Scan for the cell matching the given text and deliver its [x, y] coordinate at center. 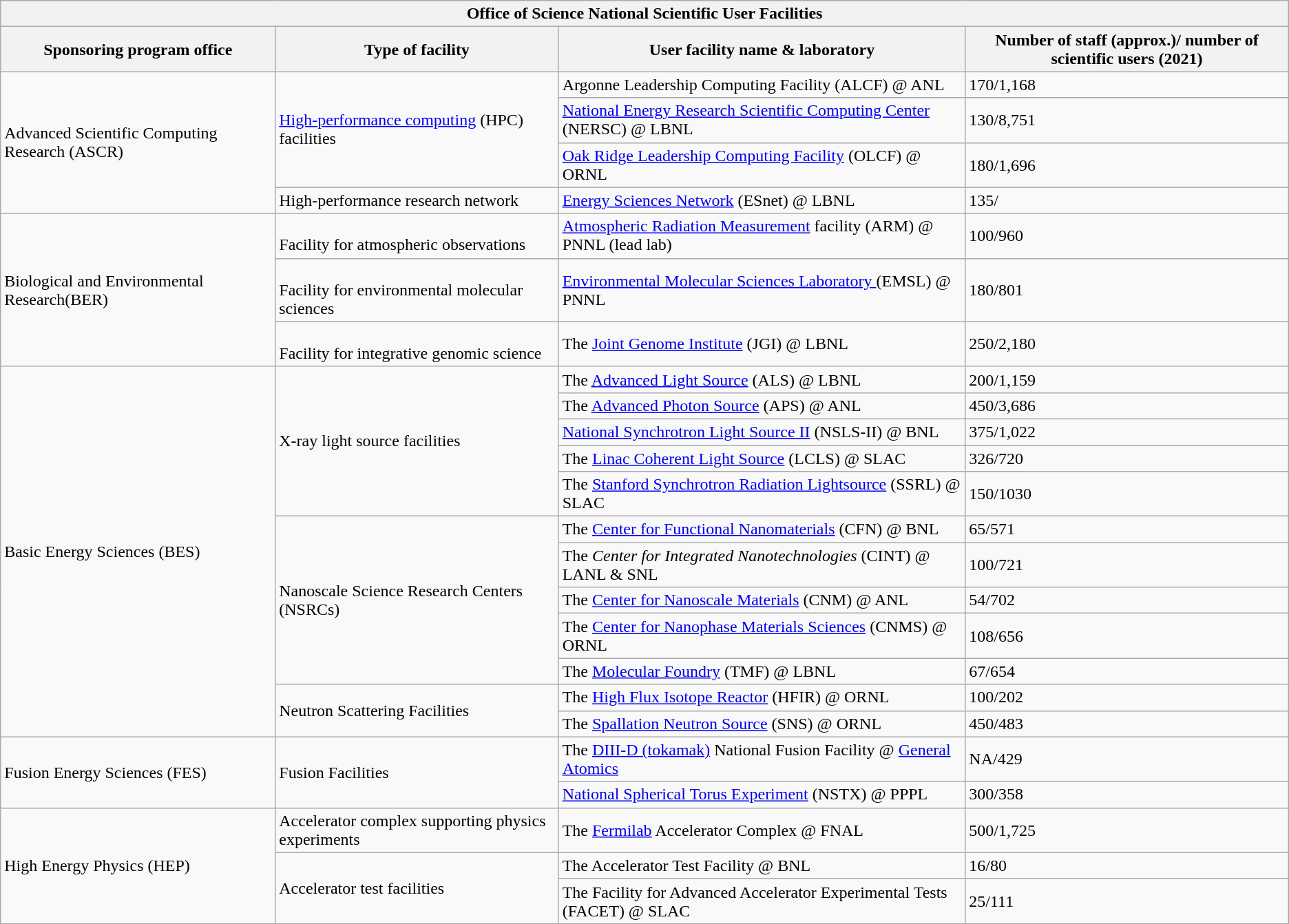
Atmospheric Radiation Measurement facility (ARM) @ PNNL (lead lab) [762, 235]
250/2,180 [1126, 344]
Facility for environmental molecular sciences [417, 290]
Biological and Environmental Research(BER) [138, 290]
Advanced Scientific Computing Research (ASCR) [138, 143]
X-ray light source facilities [417, 441]
326/720 [1126, 458]
The Center for Nanophase Materials Sciences (CNMS) @ ORNL [762, 636]
Oak Ridge Leadership Computing Facility (OLCF) @ ORNL [762, 165]
180/1,696 [1126, 165]
130/8,751 [1126, 120]
Nanoscale Science Research Centers (NSRCs) [417, 600]
450/483 [1126, 724]
170/1,168 [1126, 85]
High-performance computing (HPC) facilities [417, 129]
375/1,022 [1126, 432]
NA/429 [1126, 759]
Facility for integrative genomic science [417, 344]
High Energy Physics (HEP) [138, 865]
National Spherical Torus Experiment (NSTX) @ PPPL [762, 795]
150/1030 [1126, 494]
Energy Sciences Network (ESnet) @ LBNL [762, 200]
The Stanford Synchrotron Radiation Lightsource (SSRL) @ SLAC [762, 494]
Neutron Scattering Facilities [417, 711]
The Facility for Advanced Accelerator Experimental Tests (FACET) @ SLAC [762, 901]
The Joint Genome Institute (JGI) @ LBNL [762, 344]
Fusion Energy Sciences (FES) [138, 773]
National Energy Research Scientific Computing Center (NERSC) @ LBNL [762, 120]
The Linac Coherent Light Source (LCLS) @ SLAC [762, 458]
The Advanced Light Source (ALS) @ LBNL [762, 379]
National Synchrotron Light Source II (NSLS-II) @ BNL [762, 432]
The Accelerator Test Facility @ BNL [762, 865]
High-performance research network [417, 200]
180/801 [1126, 290]
The DIII-D (tokamak) National Fusion Facility @ General Atomics [762, 759]
The Center for Integrated Nanotechnologies (CINT) @ LANL & SNL [762, 565]
The Center for Functional Nanomaterials (CFN) @ BNL [762, 529]
100/721 [1126, 565]
300/358 [1126, 795]
Accelerator complex supporting physics experiments [417, 830]
Argonne Leadership Computing Facility (ALCF) @ ANL [762, 85]
Basic Energy Sciences (BES) [138, 552]
The High Flux Isotope Reactor (HFIR) @ ORNL [762, 697]
Sponsoring program office [138, 50]
Office of Science National Scientific User Facilities [644, 14]
54/702 [1126, 600]
The Center for Nanoscale Materials (CNM) @ ANL [762, 600]
User facility name & laboratory [762, 50]
Type of facility [417, 50]
Accelerator test facilities [417, 888]
65/571 [1126, 529]
Environmental Molecular Sciences Laboratory (EMSL) @ PNNL [762, 290]
100/202 [1126, 697]
Facility for atmospheric observations [417, 235]
500/1,725 [1126, 830]
25/111 [1126, 901]
100/960 [1126, 235]
The Fermilab Accelerator Complex @ FNAL [762, 830]
450/3,686 [1126, 406]
67/654 [1126, 671]
Fusion Facilities [417, 773]
108/656 [1126, 636]
The Advanced Photon Source (APS) @ ANL [762, 406]
16/80 [1126, 865]
200/1,159 [1126, 379]
Number of staff (approx.)/ number of scientific users (2021) [1126, 50]
The Spallation Neutron Source (SNS) @ ORNL [762, 724]
135/ [1126, 200]
The Molecular Foundry (TMF) @ LBNL [762, 671]
